Scan for the cell matching the given text and deliver its [x, y] coordinate at center. 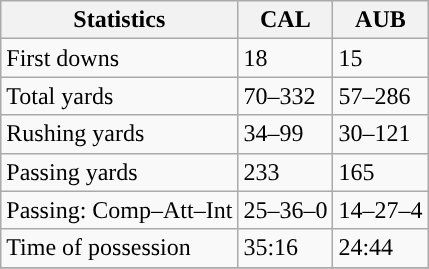
First downs [120, 58]
30–121 [380, 134]
25–36–0 [286, 210]
14–27–4 [380, 210]
24:44 [380, 248]
70–332 [286, 96]
15 [380, 58]
233 [286, 172]
Total yards [120, 96]
Time of possession [120, 248]
Passing: Comp–Att–Int [120, 210]
18 [286, 58]
Rushing yards [120, 134]
165 [380, 172]
Statistics [120, 20]
57–286 [380, 96]
Passing yards [120, 172]
35:16 [286, 248]
34–99 [286, 134]
CAL [286, 20]
AUB [380, 20]
